Extract the (X, Y) coordinate from the center of the cell holding the provided text.  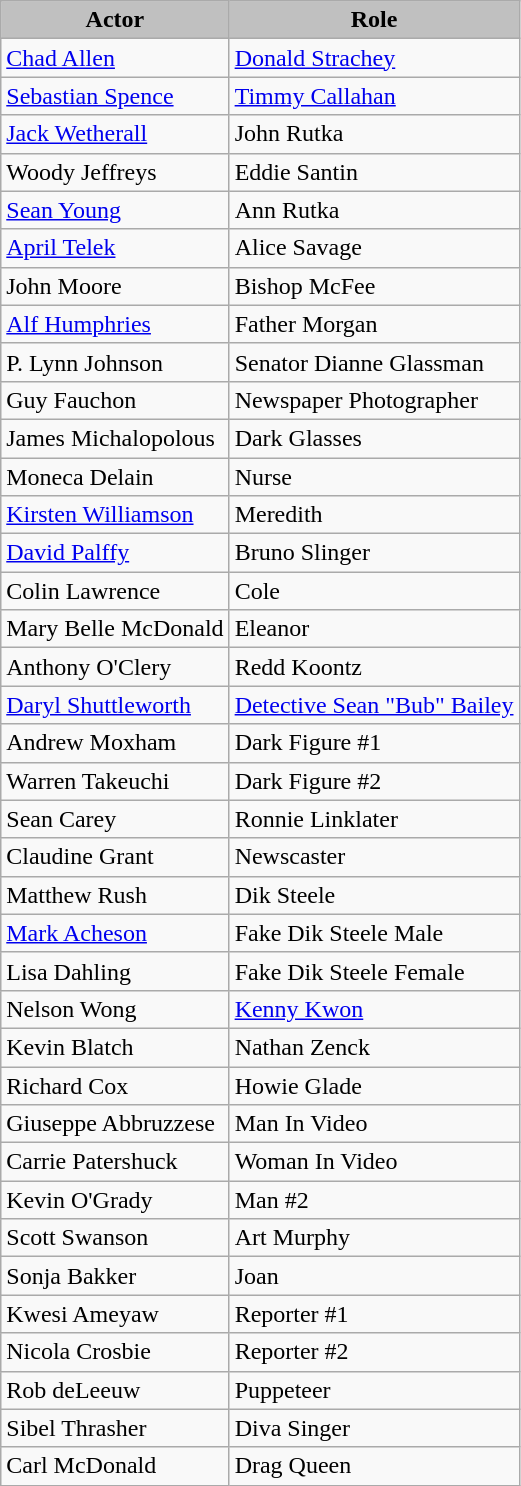
Woman In Video (374, 1162)
Bruno Slinger (374, 553)
Mark Acheson (115, 933)
Alf Humphries (115, 324)
Jack Wetherall (115, 134)
Cole (374, 591)
Lisa Dahling (115, 971)
Daryl Shuttleworth (115, 705)
Role (374, 20)
Nelson Wong (115, 1009)
Sonja Bakker (115, 1276)
Nurse (374, 477)
Dark Figure #1 (374, 743)
Andrew Moxham (115, 743)
Newspaper Photographer (374, 400)
Sibel Thrasher (115, 1428)
Moneca Delain (115, 477)
John Rutka (374, 134)
Fake Dik Steele Male (374, 933)
Joan (374, 1276)
Alice Savage (374, 248)
David Palffy (115, 553)
P. Lynn Johnson (115, 362)
Claudine Grant (115, 857)
Nicola Crosbie (115, 1352)
Man In Video (374, 1124)
Richard Cox (115, 1085)
April Telek (115, 248)
Puppeteer (374, 1390)
Timmy Callahan (374, 96)
Sean Carey (115, 819)
John Moore (115, 286)
Kenny Kwon (374, 1009)
Chad Allen (115, 58)
Rob deLeeuw (115, 1390)
Kevin O'Grady (115, 1200)
Bishop McFee (374, 286)
Ann Rutka (374, 210)
Sebastian Spence (115, 96)
Mary Belle McDonald (115, 629)
Carl McDonald (115, 1466)
Newscaster (374, 857)
Reporter #2 (374, 1352)
Dark Glasses (374, 438)
Senator Dianne Glassman (374, 362)
Redd Koontz (374, 667)
Art Murphy (374, 1238)
Eleanor (374, 629)
Reporter #1 (374, 1314)
Scott Swanson (115, 1238)
Kwesi Ameyaw (115, 1314)
Colin Lawrence (115, 591)
Fake Dik Steele Female (374, 971)
Dik Steele (374, 895)
Detective Sean "Bub" Bailey (374, 705)
Kevin Blatch (115, 1047)
Father Morgan (374, 324)
Drag Queen (374, 1466)
Howie Glade (374, 1085)
Ronnie Linklater (374, 819)
James Michalopolous (115, 438)
Nathan Zenck (374, 1047)
Dark Figure #2 (374, 781)
Giuseppe Abbruzzese (115, 1124)
Matthew Rush (115, 895)
Diva Singer (374, 1428)
Anthony O'Clery (115, 667)
Donald Strachey (374, 58)
Carrie Patershuck (115, 1162)
Woody Jeffreys (115, 172)
Actor (115, 20)
Warren Takeuchi (115, 781)
Kirsten Williamson (115, 515)
Guy Fauchon (115, 400)
Man #2 (374, 1200)
Eddie Santin (374, 172)
Meredith (374, 515)
Sean Young (115, 210)
